Return the (x, y) coordinate for the center point of the cell that contains the specified text.  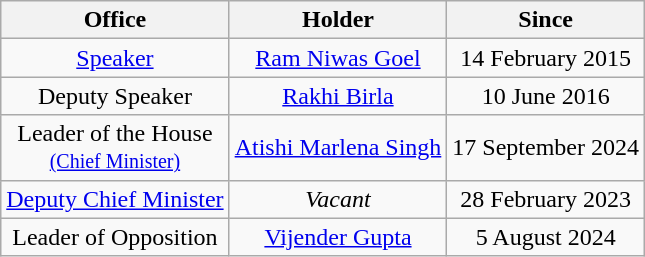
17 September 2024 (546, 148)
Office (115, 20)
Leader of the House(Chief Minister) (115, 148)
Vacant (338, 199)
Ram Niwas Goel (338, 58)
Leader of Opposition (115, 237)
28 February 2023 (546, 199)
Since (546, 20)
Vijender Gupta (338, 237)
5 August 2024 (546, 237)
Atishi Marlena Singh (338, 148)
10 June 2016 (546, 96)
Holder (338, 20)
Speaker (115, 58)
Deputy Speaker (115, 96)
14 February 2015 (546, 58)
Deputy Chief Minister (115, 199)
Rakhi Birla (338, 96)
